Search for the cell housing the specified text and yield its [X, Y] center coordinate. 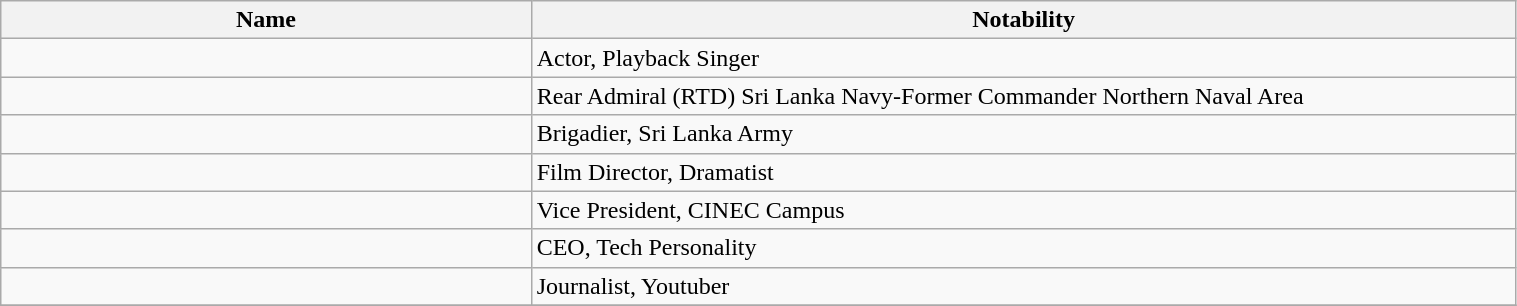
Actor, Playback Singer [1024, 58]
Rear Admiral (RTD) Sri Lanka Navy-Former Commander Northern Naval Area [1024, 96]
Journalist, Youtuber [1024, 286]
Notability [1024, 20]
Name [266, 20]
Brigadier, Sri Lanka Army [1024, 134]
Vice President, CINEC Campus [1024, 210]
Film Director, Dramatist [1024, 172]
CEO, Tech Personality [1024, 248]
